Pinpoint the cell where the given text exists, returning its (x, y) midpoint coordinate. 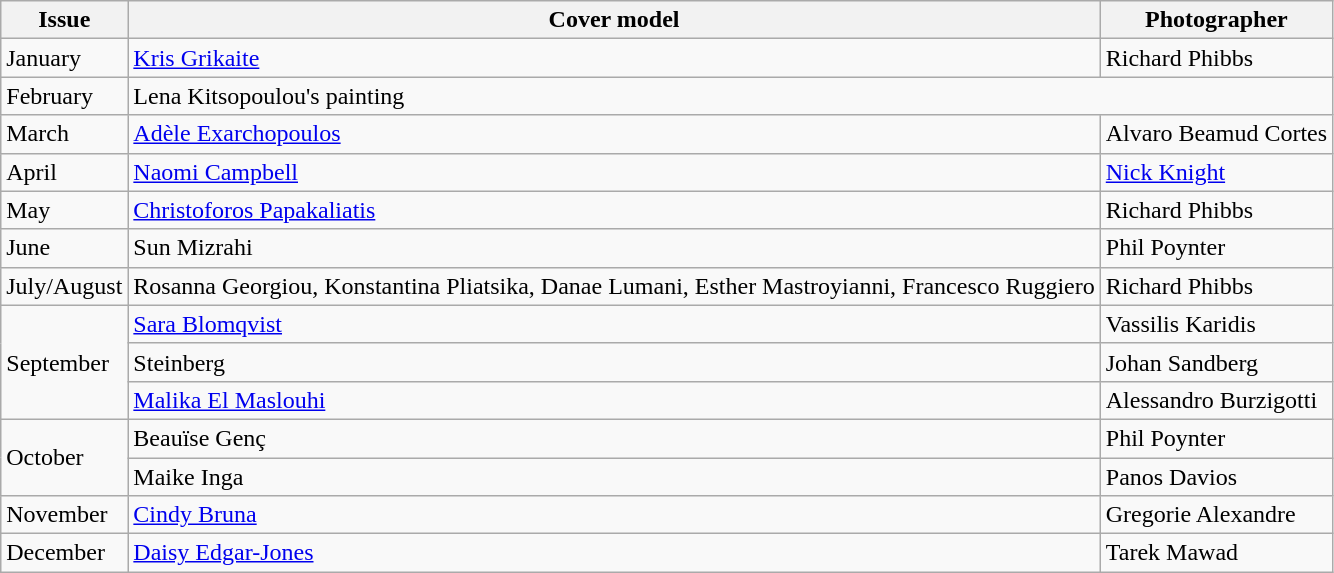
Lena Kitsopoulou's painting (730, 96)
Christoforos Papakaliatis (614, 210)
Sun Mizrahi (614, 248)
Kris Grikaite (614, 58)
Naomi Campbell (614, 172)
March (64, 134)
January (64, 58)
Daisy Edgar-Jones (614, 553)
May (64, 210)
Sara Blomqvist (614, 324)
Johan Sandberg (1216, 362)
Alessandro Burzigotti (1216, 400)
June (64, 248)
Rosanna Georgiou, Konstantina Pliatsika, Danae Lumani, Esther Mastroyianni, Francesco Ruggiero (614, 286)
Photographer (1216, 20)
July/August (64, 286)
Alvaro Beamud Cortes (1216, 134)
Nick Knight (1216, 172)
Adèle Exarchopoulos (614, 134)
Maike Inga (614, 477)
November (64, 515)
Gregorie Alexandre (1216, 515)
Cover model (614, 20)
Tarek Mawad (1216, 553)
Malika El Maslouhi (614, 400)
Issue (64, 20)
Cindy Bruna (614, 515)
Beauïse Genç (614, 438)
December (64, 553)
September (64, 362)
February (64, 96)
Vassilis Karidis (1216, 324)
April (64, 172)
Panos Davios (1216, 477)
October (64, 457)
Steinberg (614, 362)
